Scan for the cell matching the given text and deliver its [X, Y] coordinate at center. 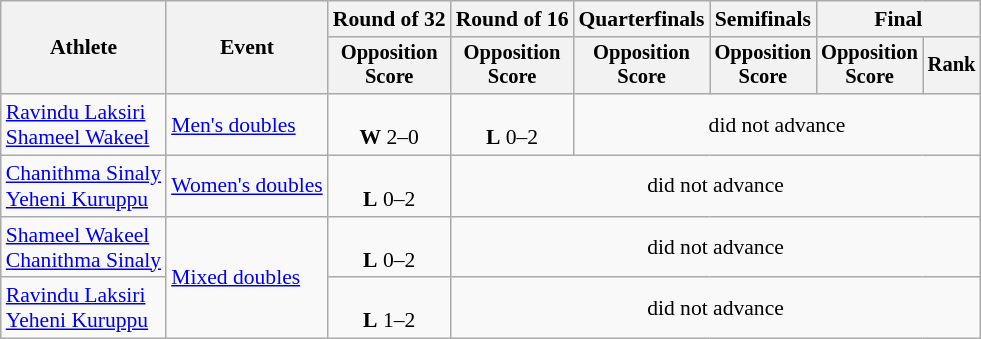
Mixed doubles [247, 278]
Round of 32 [390, 19]
Final [898, 19]
Athlete [84, 48]
Ravindu LaksiriShameel Wakeel [84, 124]
Chanithma SinalyYeheni Kuruppu [84, 186]
Women's doubles [247, 186]
Semifinals [764, 19]
Rank [952, 66]
W 2–0 [390, 124]
L 1–2 [390, 308]
Ravindu LaksiriYeheni Kuruppu [84, 308]
Quarterfinals [642, 19]
Men's doubles [247, 124]
Round of 16 [512, 19]
Event [247, 48]
Shameel WakeelChanithma Sinaly [84, 248]
